Return the [X, Y] coordinate for the center point of the cell that contains the specified text.  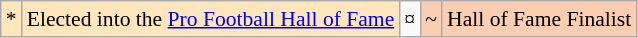
* [12, 19]
Elected into the Pro Football Hall of Fame [211, 19]
¤ [410, 19]
Hall of Fame Finalist [539, 19]
~ [431, 19]
